Search for the cell housing the specified text and yield its (X, Y) center coordinate. 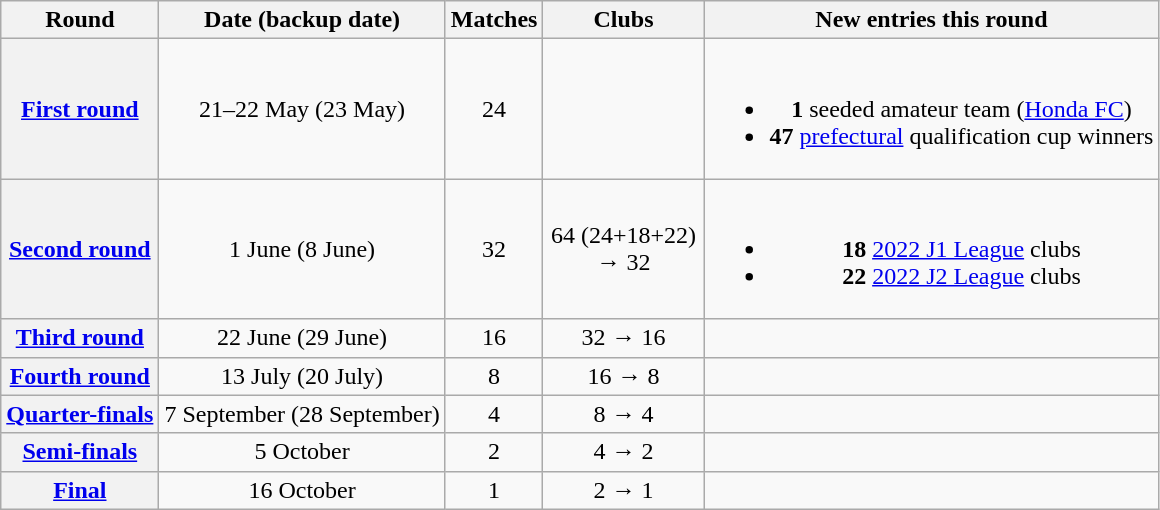
Clubs (624, 20)
Date (backup date) (302, 20)
5 October (302, 452)
64 (24+18+22) → 32 (624, 249)
New entries this round (932, 20)
2 (494, 452)
2 → 1 (624, 490)
4 → 2 (624, 452)
Round (80, 20)
8 → 4 (624, 414)
7 September (28 September) (302, 414)
Matches (494, 20)
First round (80, 109)
22 June (29 June) (302, 338)
32 → 16 (624, 338)
Quarter-finals (80, 414)
Third round (80, 338)
1 June (8 June) (302, 249)
1 seeded amateur team (Honda FC)47 prefectural qualification cup winners (932, 109)
8 (494, 376)
1 (494, 490)
4 (494, 414)
16 → 8 (624, 376)
18 2022 J1 League clubs22 2022 J2 League clubs (932, 249)
16 October (302, 490)
24 (494, 109)
32 (494, 249)
Second round (80, 249)
16 (494, 338)
Final (80, 490)
Fourth round (80, 376)
21–22 May (23 May) (302, 109)
13 July (20 July) (302, 376)
Semi-finals (80, 452)
